Extract the [x, y] coordinate from the center of the cell holding the provided text.  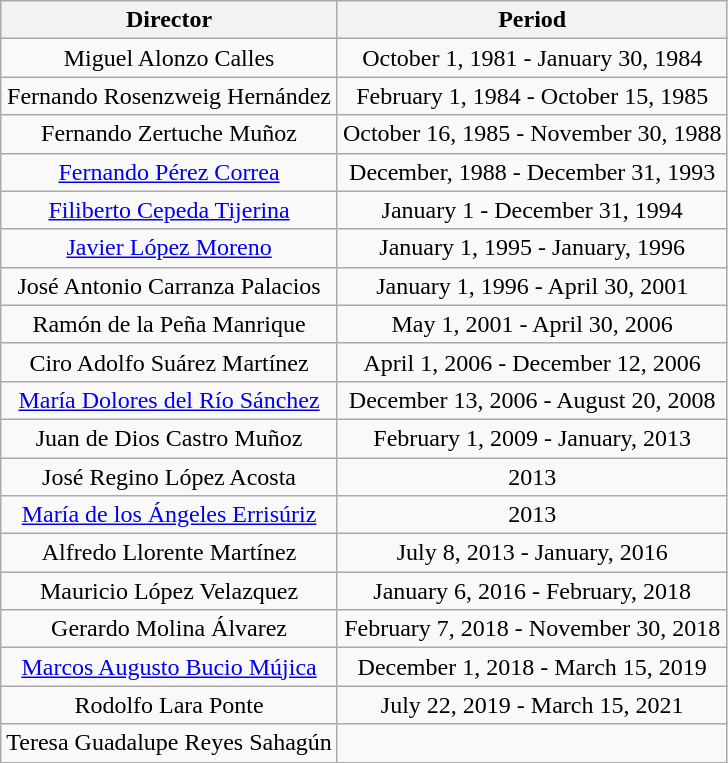
December 1, 2018 - March 15, 2019 [532, 667]
January 1, 1995 - January, 1996 [532, 248]
María de los Ángeles Errisúriz [170, 515]
Director [170, 20]
Period [532, 20]
Rodolfo Lara Ponte [170, 705]
February 1, 2009 - January, 2013 [532, 438]
José Regino López Acosta [170, 477]
Ramón de la Peña Manrique [170, 324]
April 1, 2006 - December 12, 2006 [532, 362]
December, 1988 - December 31, 1993 [532, 172]
María Dolores del Río Sánchez [170, 400]
Marcos Augusto Bucio Mújica [170, 667]
December 13, 2006 - August 20, 2008 [532, 400]
January 1 - December 31, 1994 [532, 210]
Fernando Pérez Correa [170, 172]
Teresa Guadalupe Reyes Sahagún [170, 743]
July 8, 2013 - January, 2016 [532, 553]
October 16, 1985 - November 30, 1988 [532, 134]
February 1, 1984 - October 15, 1985 [532, 96]
Mauricio López Velazquez [170, 591]
Alfredo Llorente Martínez [170, 553]
Javier López Moreno [170, 248]
January 6, 2016 - February, 2018 [532, 591]
May 1, 2001 - April 30, 2006 [532, 324]
Filiberto Cepeda Tijerina [170, 210]
Ciro Adolfo Suárez Martínez [170, 362]
Fernando Zertuche Muñoz [170, 134]
Miguel Alonzo Calles [170, 58]
October 1, 1981 - January 30, 1984 [532, 58]
Juan de Dios Castro Muñoz [170, 438]
Gerardo Molina Álvarez [170, 629]
July 22, 2019 - March 15, 2021 [532, 705]
February 7, 2018 - November 30, 2018 [532, 629]
José Antonio Carranza Palacios [170, 286]
Fernando Rosenzweig Hernández [170, 96]
January 1, 1996 - April 30, 2001 [532, 286]
